Determine the [x, y] coordinate at the center of the cell enclosing the given text.  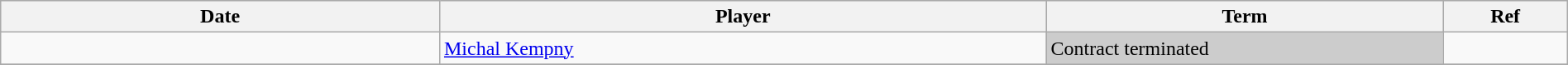
Ref [1505, 17]
Player [743, 17]
Term [1245, 17]
Contract terminated [1245, 48]
Michal Kempny [743, 48]
Date [220, 17]
